From the cell containing the given text, extract its center point as (x, y) coordinate. 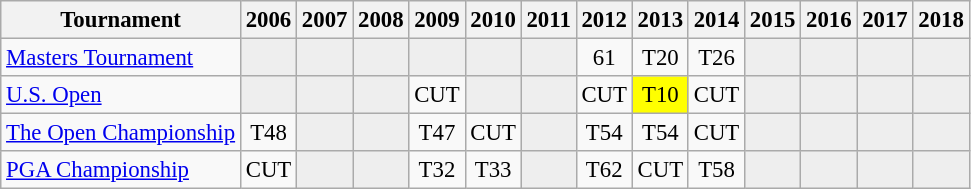
T10 (660, 95)
T26 (716, 58)
2014 (716, 20)
T48 (268, 133)
2007 (325, 20)
2010 (493, 20)
2006 (268, 20)
T32 (437, 170)
T62 (604, 170)
2011 (548, 20)
2016 (829, 20)
Masters Tournament (121, 58)
U.S. Open (121, 95)
T33 (493, 170)
2018 (941, 20)
Tournament (121, 20)
2008 (381, 20)
2017 (885, 20)
61 (604, 58)
T47 (437, 133)
The Open Championship (121, 133)
T20 (660, 58)
PGA Championship (121, 170)
2013 (660, 20)
T58 (716, 170)
2012 (604, 20)
2015 (773, 20)
2009 (437, 20)
